Capture the cell that displays the provided text and extract its (X, Y) central coordinate. 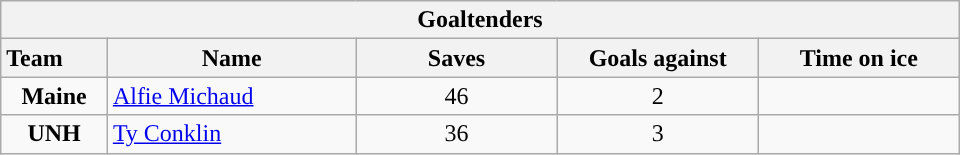
Ty Conklin (232, 134)
Maine (54, 96)
Name (232, 58)
Alfie Michaud (232, 96)
36 (456, 134)
Team (54, 58)
Saves (456, 58)
46 (456, 96)
Goals against (658, 58)
3 (658, 134)
Time on ice (858, 58)
UNH (54, 134)
2 (658, 96)
Goaltenders (480, 20)
